Return (x, y) of the center of cell containing provided text 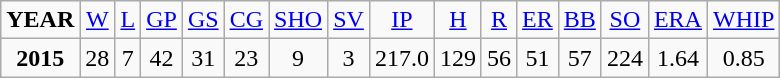
28 (98, 58)
SO (624, 20)
129 (458, 58)
CG (246, 20)
9 (298, 58)
ERA (678, 20)
L (128, 20)
2015 (40, 58)
31 (203, 58)
H (458, 20)
SV (349, 20)
23 (246, 58)
R (498, 20)
224 (624, 58)
56 (498, 58)
0.85 (743, 58)
SHO (298, 20)
W (98, 20)
WHIP (743, 20)
42 (162, 58)
IP (402, 20)
3 (349, 58)
57 (580, 58)
GS (203, 20)
YEAR (40, 20)
7 (128, 58)
217.0 (402, 58)
51 (538, 58)
ER (538, 20)
GP (162, 20)
BB (580, 20)
1.64 (678, 58)
